Scan for the cell matching the given text and deliver its [X, Y] coordinate at center. 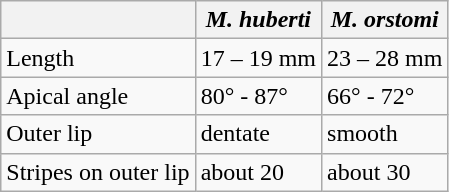
23 – 28 mm [385, 58]
66° - 72° [385, 96]
dentate [258, 134]
Apical angle [98, 96]
smooth [385, 134]
Outer lip [98, 134]
M. orstomi [385, 20]
Stripes on outer lip [98, 172]
17 – 19 mm [258, 58]
about 20 [258, 172]
Length [98, 58]
80° - 87° [258, 96]
about 30 [385, 172]
M. huberti [258, 20]
